Provide the (X, Y) coordinate of the cell's center where the given text is located.  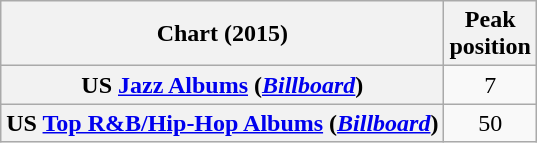
50 (490, 123)
US Jazz Albums (Billboard) (222, 85)
Chart (2015) (222, 34)
Peakposition (490, 34)
7 (490, 85)
US Top R&B/Hip-Hop Albums (Billboard) (222, 123)
